Find where the given text appears and provide that cell's center as [x, y] coordinate. 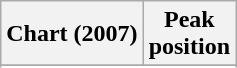
Chart (2007) [72, 34]
Peakposition [189, 34]
